Output the [x, y] coordinate of the center of the cell containing the given text.  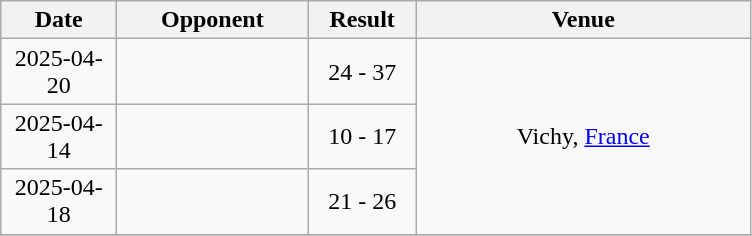
Vichy, France [583, 136]
2025-04-18 [59, 202]
Opponent [212, 20]
24 - 37 [362, 72]
10 - 17 [362, 136]
Date [59, 20]
2025-04-20 [59, 72]
2025-04-14 [59, 136]
Venue [583, 20]
21 - 26 [362, 202]
Result [362, 20]
